Pinpoint the cell where the given text exists, returning its (x, y) midpoint coordinate. 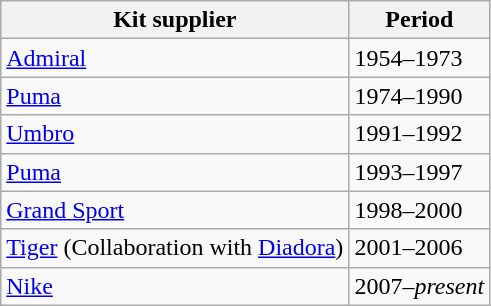
Umbro (175, 134)
2001–2006 (420, 248)
Grand Sport (175, 210)
Period (420, 20)
1998–2000 (420, 210)
Admiral (175, 58)
1974–1990 (420, 96)
Tiger (Collaboration with Diadora) (175, 248)
1993–1997 (420, 172)
2007–present (420, 286)
1954–1973 (420, 58)
Kit supplier (175, 20)
Nike (175, 286)
1991–1992 (420, 134)
